Extract the (X, Y) coordinate from the center of the cell holding the provided text.  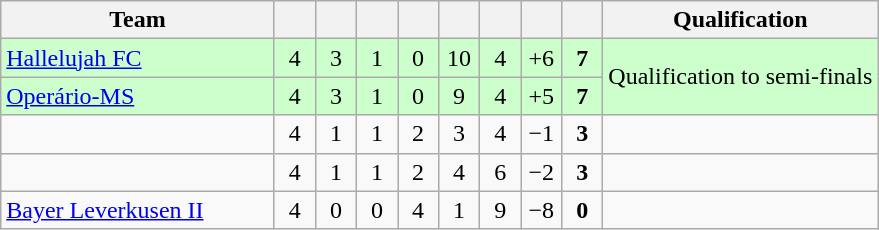
+6 (542, 58)
Hallelujah FC (138, 58)
Qualification (740, 20)
6 (500, 172)
Bayer Leverkusen II (138, 210)
Qualification to semi-finals (740, 77)
+5 (542, 96)
Team (138, 20)
Operário-MS (138, 96)
−1 (542, 134)
10 (460, 58)
−8 (542, 210)
−2 (542, 172)
